Determine the (X, Y) coordinate at the center of the cell enclosing the given text.  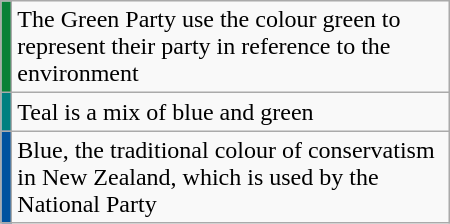
Blue, the traditional colour of conservatism in New Zealand, which is used by the National Party (230, 177)
The Green Party use the colour green to represent their party in reference to the environment (230, 47)
Teal is a mix of blue and green (230, 112)
